From the cell containing the given text, extract its center point as (x, y) coordinate. 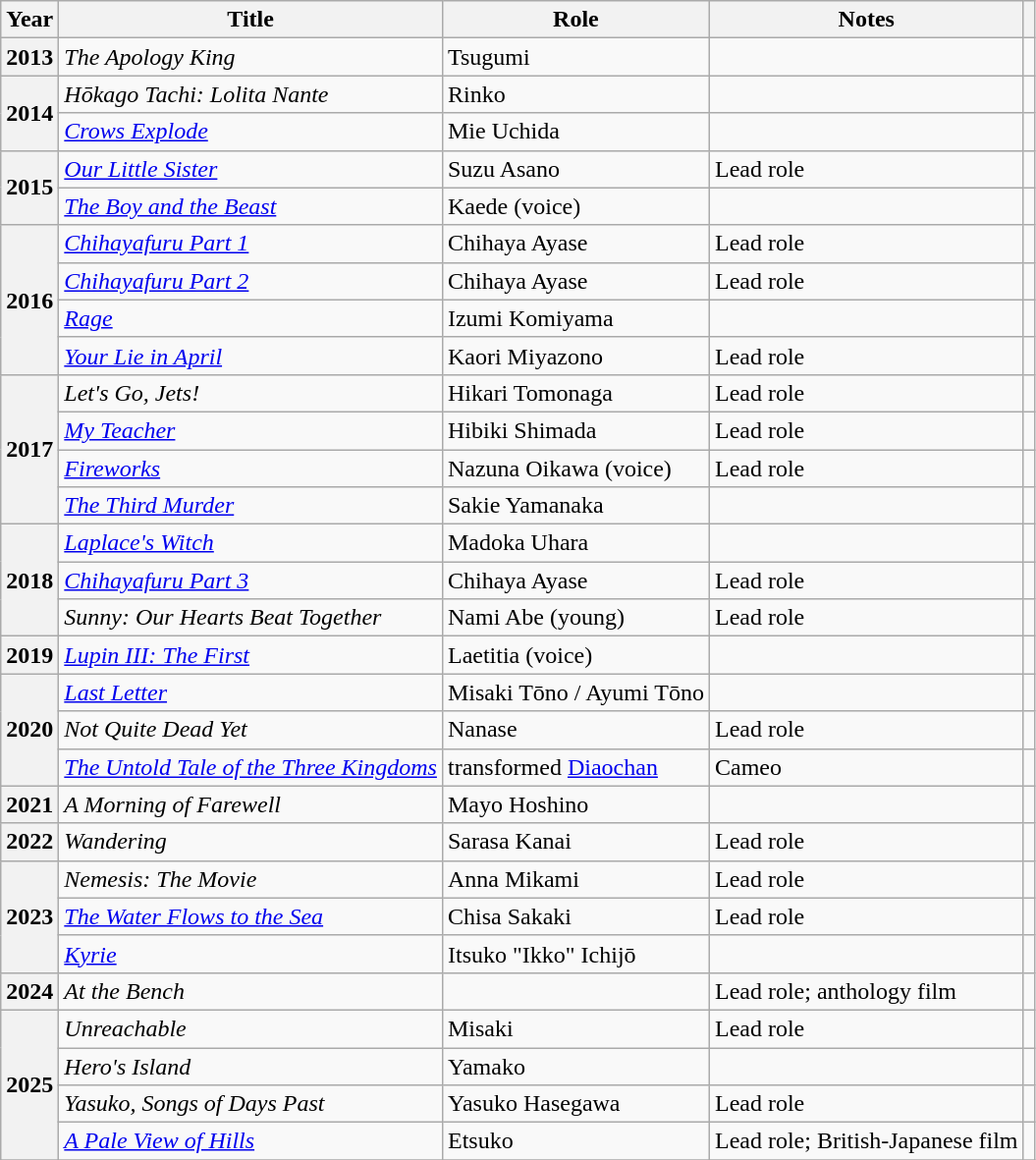
Lead role; British-Japanese film (866, 1141)
Tsugumi (575, 57)
Nazuna Oikawa (voice) (575, 469)
2015 (29, 188)
Lead role; anthology film (866, 991)
Fireworks (251, 469)
The Third Murder (251, 506)
Unreachable (251, 1028)
Laplace's Witch (251, 543)
2018 (29, 580)
Wandering (251, 842)
2014 (29, 113)
2019 (29, 655)
Year (29, 20)
Suzu Asano (575, 169)
Our Little Sister (251, 169)
Izumi Komiyama (575, 318)
Mayo Hoshino (575, 804)
Crows Explode (251, 132)
Itsuko "Ikko" Ichijō (575, 954)
Last Letter (251, 692)
Yasuko, Songs of Days Past (251, 1104)
2025 (29, 1084)
The Water Flows to the Sea (251, 916)
Rage (251, 318)
2016 (29, 300)
Hōkago Tachi: Lolita Nante (251, 94)
Hibiki Shimada (575, 430)
Chihayafuru Part 2 (251, 281)
Madoka Uhara (575, 543)
Yasuko Hasegawa (575, 1104)
Mie Uchida (575, 132)
Your Lie in April (251, 356)
Yamako (575, 1066)
Misaki (575, 1028)
The Apology King (251, 57)
2013 (29, 57)
Not Quite Dead Yet (251, 730)
Sakie Yamanaka (575, 506)
2021 (29, 804)
Chihayafuru Part 3 (251, 580)
Nanase (575, 730)
My Teacher (251, 430)
The Untold Tale of the Three Kingdoms (251, 767)
2023 (29, 916)
Hikari Tomonaga (575, 393)
Role (575, 20)
Kaede (voice) (575, 206)
Chisa Sakaki (575, 916)
Nami Abe (young) (575, 618)
Laetitia (voice) (575, 655)
2020 (29, 730)
Nemesis: The Movie (251, 879)
Cameo (866, 767)
Let's Go, Jets! (251, 393)
At the Bench (251, 991)
2022 (29, 842)
Chihayafuru Part 1 (251, 244)
The Boy and the Beast (251, 206)
2024 (29, 991)
Hero's Island (251, 1066)
Rinko (575, 94)
Lupin III: The First (251, 655)
Kyrie (251, 954)
Sarasa Kanai (575, 842)
Notes (866, 20)
2017 (29, 449)
Kaori Miyazono (575, 356)
Sunny: Our Hearts Beat Together (251, 618)
Misaki Tōno / Ayumi Tōno (575, 692)
Title (251, 20)
Etsuko (575, 1141)
transformed Diaochan (575, 767)
Anna Mikami (575, 879)
A Pale View of Hills (251, 1141)
A Morning of Farewell (251, 804)
